For the text-containing cell, return its midpoint in [x, y] coordinate format. 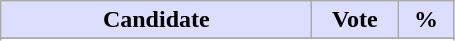
Candidate [156, 20]
Vote [355, 20]
% [426, 20]
